Return the [X, Y] coordinate for the center point of the cell that contains the specified text.  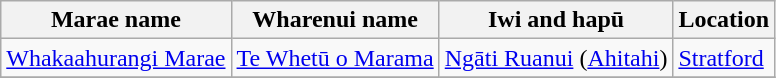
Stratford [724, 58]
Wharenui name [335, 20]
Whakaahurangi Marae [116, 58]
Te Whetū o Marama [335, 58]
Iwi and hapū [556, 20]
Marae name [116, 20]
Location [724, 20]
Ngāti Ruanui (Ahitahi) [556, 58]
